Determine the [X, Y] coordinate at the center of the cell enclosing the given text.  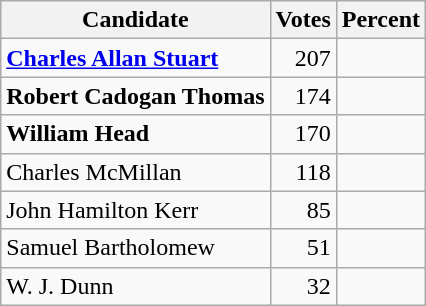
Samuel Bartholomew [136, 248]
Percent [380, 20]
Votes [303, 20]
85 [303, 210]
32 [303, 286]
118 [303, 172]
174 [303, 96]
Charles Allan Stuart [136, 58]
Candidate [136, 20]
John Hamilton Kerr [136, 210]
W. J. Dunn [136, 286]
207 [303, 58]
Charles McMillan [136, 172]
Robert Cadogan Thomas [136, 96]
51 [303, 248]
170 [303, 134]
William Head [136, 134]
